Capture the cell that displays the provided text and extract its (X, Y) central coordinate. 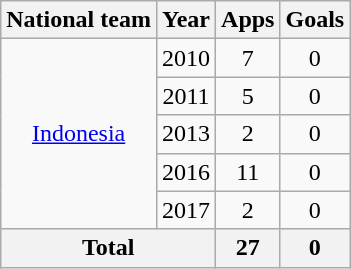
11 (248, 172)
2017 (186, 210)
Total (108, 248)
Goals (315, 20)
Apps (248, 20)
2016 (186, 172)
2013 (186, 134)
27 (248, 248)
National team (79, 20)
5 (248, 96)
Year (186, 20)
2011 (186, 96)
2010 (186, 58)
Indonesia (79, 134)
7 (248, 58)
